Pinpoint the cell where the given text exists, returning its [X, Y] midpoint coordinate. 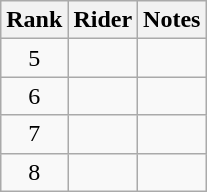
8 [34, 172]
Rider [103, 20]
7 [34, 134]
Notes [172, 20]
5 [34, 58]
Rank [34, 20]
6 [34, 96]
